Capture the cell that displays the provided text and extract its (X, Y) central coordinate. 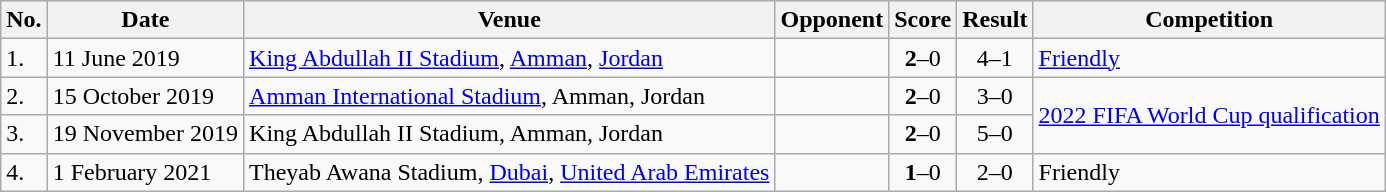
2. (24, 96)
5–0 (995, 134)
Result (995, 20)
3. (24, 134)
Score (923, 20)
4–1 (995, 58)
19 November 2019 (145, 134)
11 June 2019 (145, 58)
Opponent (832, 20)
1–0 (923, 172)
4. (24, 172)
Amman International Stadium, Amman, Jordan (510, 96)
Venue (510, 20)
Date (145, 20)
2022 FIFA World Cup qualification (1209, 115)
No. (24, 20)
Competition (1209, 20)
1 February 2021 (145, 172)
3–0 (995, 96)
1. (24, 58)
Theyab Awana Stadium, Dubai, United Arab Emirates (510, 172)
15 October 2019 (145, 96)
